Pinpoint the cell where the given text exists, returning its [X, Y] midpoint coordinate. 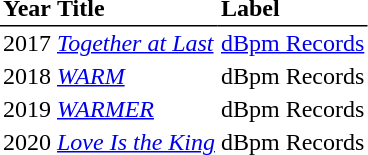
2019 [27, 108]
Together at Last [136, 43]
2018 [27, 76]
2017 [27, 43]
WARM [136, 76]
WARMER [136, 108]
